Identify which cell holds the provided text, then report its (x, y) central coordinate. 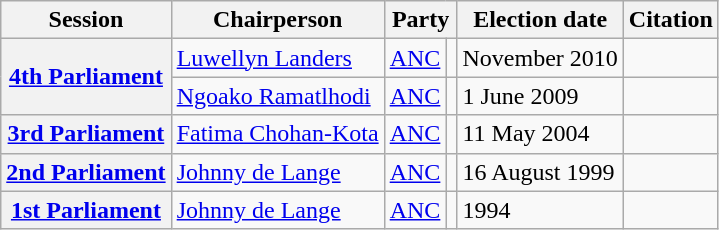
Fatima Chohan-Kota (278, 134)
4th Parliament (86, 77)
11 May 2004 (540, 134)
Election date (540, 20)
1994 (540, 210)
3rd Parliament (86, 134)
Chairperson (278, 20)
1st Parliament (86, 210)
Session (86, 20)
16 August 1999 (540, 172)
Party (420, 20)
Luwellyn Landers (278, 58)
2nd Parliament (86, 172)
1 June 2009 (540, 96)
Citation (670, 20)
Ngoako Ramatlhodi (278, 96)
November 2010 (540, 58)
